Capture the cell that displays the provided text and extract its (x, y) central coordinate. 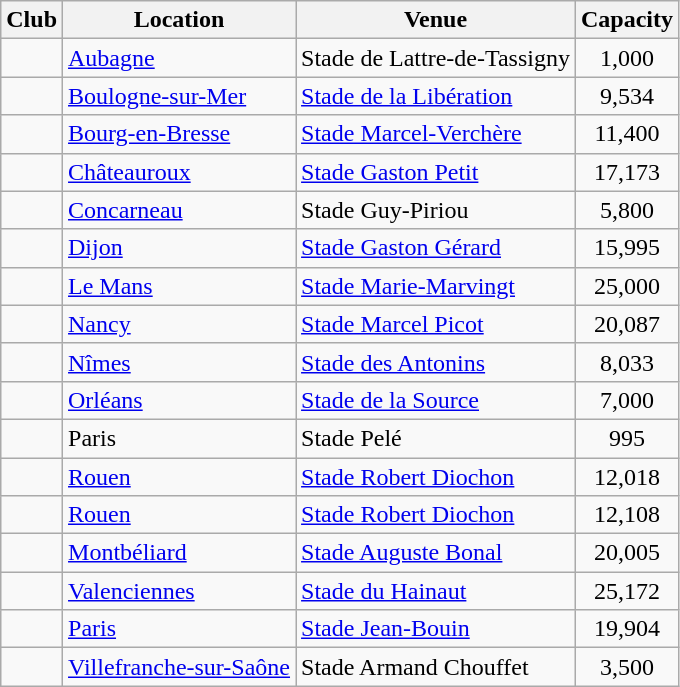
Dijon (180, 248)
Orléans (180, 400)
Stade Marcel Picot (436, 324)
11,400 (628, 134)
Bourg-en-Bresse (180, 134)
15,995 (628, 248)
Stade Jean-Bouin (436, 629)
12,018 (628, 477)
19,904 (628, 629)
Nîmes (180, 362)
Stade Armand Chouffet (436, 667)
Stade Guy-Piriou (436, 210)
Venue (436, 20)
Location (180, 20)
Stade de la Source (436, 400)
Nancy (180, 324)
3,500 (628, 667)
Stade Marcel-Verchère (436, 134)
Club (32, 20)
5,800 (628, 210)
Stade de Lattre-de-Tassigny (436, 58)
9,534 (628, 96)
25,000 (628, 286)
17,173 (628, 172)
Valenciennes (180, 591)
995 (628, 438)
7,000 (628, 400)
Aubagne (180, 58)
Stade Auguste Bonal (436, 553)
Villefranche-sur-Saône (180, 667)
Stade Gaston Gérard (436, 248)
Capacity (628, 20)
Boulogne-sur-Mer (180, 96)
Châteauroux (180, 172)
25,172 (628, 591)
1,000 (628, 58)
Montbéliard (180, 553)
Stade Marie-Marvingt (436, 286)
Concarneau (180, 210)
Stade du Hainaut (436, 591)
20,087 (628, 324)
8,033 (628, 362)
Le Mans (180, 286)
12,108 (628, 515)
Stade Pelé (436, 438)
Stade de la Libération (436, 96)
Stade Gaston Petit (436, 172)
20,005 (628, 553)
Stade des Antonins (436, 362)
